Identify which cell holds the provided text, then report its (x, y) central coordinate. 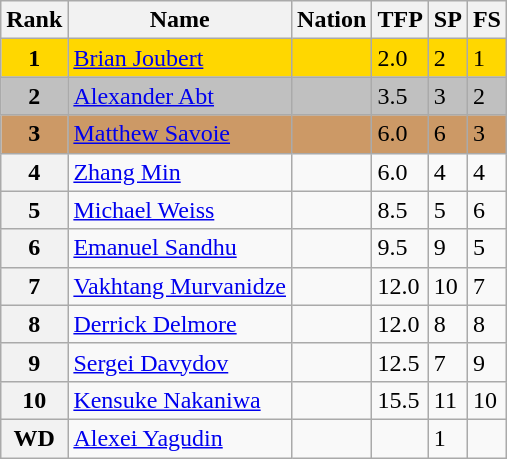
Zhang Min (180, 172)
9.5 (400, 248)
3.5 (400, 96)
Matthew Savoie (180, 134)
2.0 (400, 58)
Vakhtang Murvanidze (180, 286)
15.5 (400, 400)
Derrick Delmore (180, 324)
11 (448, 400)
Alexander Abt (180, 96)
8.5 (400, 210)
Rank (34, 20)
Michael Weiss (180, 210)
Name (180, 20)
Nation (332, 20)
FS (486, 20)
Kensuke Nakaniwa (180, 400)
SP (448, 20)
Alexei Yagudin (180, 438)
12.5 (400, 362)
WD (34, 438)
Emanuel Sandhu (180, 248)
TFP (400, 20)
Sergei Davydov (180, 362)
Brian Joubert (180, 58)
